For the text-containing cell, return its midpoint in [X, Y] coordinate format. 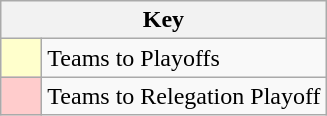
Teams to Playoffs [184, 58]
Teams to Relegation Playoff [184, 96]
Key [164, 20]
